Provide the [X, Y] coordinate of the cell's center where the given text is located.  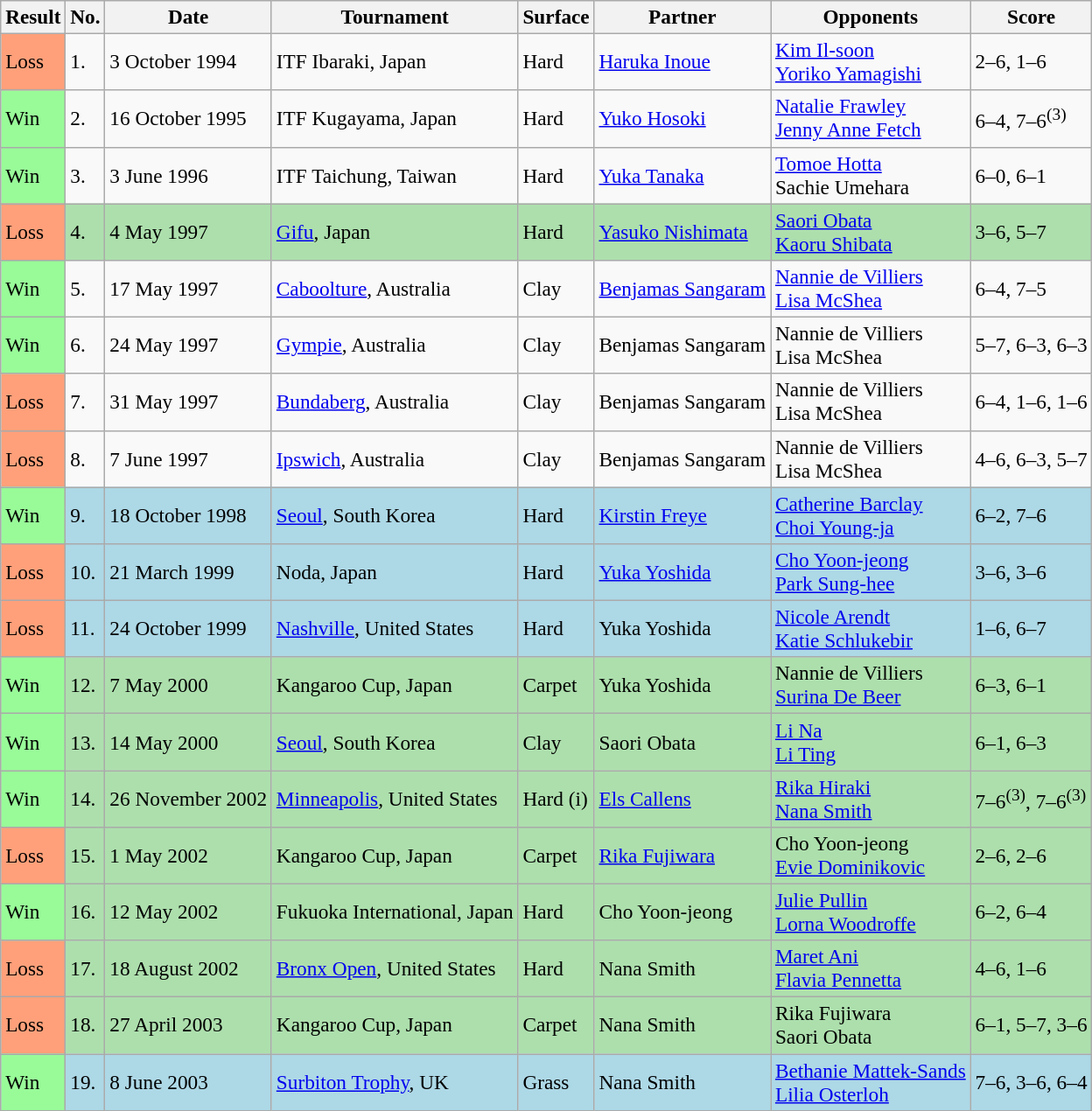
No. [86, 17]
6–3, 6–1 [1031, 686]
7–6, 3–6, 6–4 [1031, 1081]
Kim Il-soon Yoriko Yamagishi [871, 61]
Saori Obata [682, 742]
11. [86, 628]
3–6, 5–7 [1031, 231]
7 May 2000 [188, 686]
Cho Yoon-jeong [682, 912]
4. [86, 231]
18 August 2002 [188, 969]
Nashville, United States [395, 628]
ITF Kugayama, Japan [395, 119]
12 May 2002 [188, 912]
4–6, 1–6 [1031, 969]
21 March 1999 [188, 572]
Minneapolis, United States [395, 798]
7 June 1997 [188, 458]
8 June 2003 [188, 1081]
10. [86, 572]
Rika Hiraki Nana Smith [871, 798]
ITF Taichung, Taiwan [395, 175]
Score [1031, 17]
Rika Fujiwara [682, 856]
31 May 1997 [188, 402]
6–4, 1–6, 1–6 [1031, 402]
Noda, Japan [395, 572]
Haruka Inoue [682, 61]
Bundaberg, Australia [395, 402]
6–2, 7–6 [1031, 514]
Bethanie Mattek-Sands Lilia Osterloh [871, 1081]
13. [86, 742]
16 October 1995 [188, 119]
12. [86, 686]
5. [86, 289]
Result [33, 17]
4 May 1997 [188, 231]
2–6, 2–6 [1031, 856]
Caboolture, Australia [395, 289]
Els Callens [682, 798]
3–6, 3–6 [1031, 572]
18 October 1998 [188, 514]
Surbiton Trophy, UK [395, 1081]
1. [86, 61]
Gifu, Japan [395, 231]
1 May 2002 [188, 856]
Bronx Open, United States [395, 969]
6–4, 7–6(3) [1031, 119]
2–6, 1–6 [1031, 61]
Nicole Arendt Katie Schlukebir [871, 628]
9. [86, 514]
Yuko Hosoki [682, 119]
Kirstin Freye [682, 514]
Catherine Barclay Choi Young-ja [871, 514]
6. [86, 345]
5–7, 6–3, 6–3 [1031, 345]
Hard (i) [556, 798]
14. [86, 798]
Tomoe Hotta Sachie Umehara [871, 175]
Cho Yoon-jeong Evie Dominikovic [871, 856]
18. [86, 1025]
Surface [556, 17]
Saori Obata Kaoru Shibata [871, 231]
Nannie de Villiers Surina De Beer [871, 686]
3 June 1996 [188, 175]
Rika Fujiwara Saori Obata [871, 1025]
Julie Pullin Lorna Woodroffe [871, 912]
Date [188, 17]
Tournament [395, 17]
27 April 2003 [188, 1025]
Grass [556, 1081]
ITF Ibaraki, Japan [395, 61]
Opponents [871, 17]
16. [86, 912]
Ipswich, Australia [395, 458]
Natalie Frawley Jenny Anne Fetch [871, 119]
Maret Ani Flavia Pennetta [871, 969]
14 May 2000 [188, 742]
7. [86, 402]
Fukuoka International, Japan [395, 912]
7–6(3), 7–6(3) [1031, 798]
6–1, 6–3 [1031, 742]
26 November 2002 [188, 798]
2. [86, 119]
Cho Yoon-jeong Park Sung-hee [871, 572]
Li Na Li Ting [871, 742]
6–0, 6–1 [1031, 175]
24 October 1999 [188, 628]
3 October 1994 [188, 61]
17 May 1997 [188, 289]
3. [86, 175]
6–2, 6–4 [1031, 912]
1–6, 6–7 [1031, 628]
Yuka Tanaka [682, 175]
24 May 1997 [188, 345]
Gympie, Australia [395, 345]
17. [86, 969]
4–6, 6–3, 5–7 [1031, 458]
6–1, 5–7, 3–6 [1031, 1025]
8. [86, 458]
Yasuko Nishimata [682, 231]
Partner [682, 17]
19. [86, 1081]
15. [86, 856]
6–4, 7–5 [1031, 289]
